Search for the cell housing the specified text and yield its (X, Y) center coordinate. 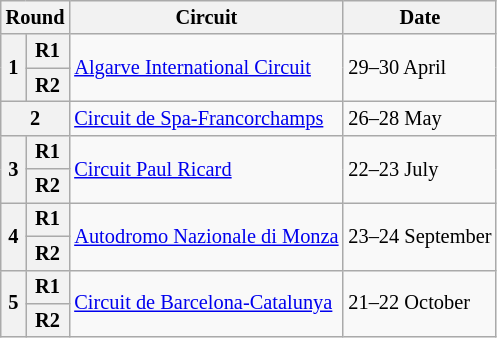
1 (14, 68)
29–30 April (420, 68)
23–24 September (420, 236)
3 (14, 168)
Circuit (206, 17)
4 (14, 236)
22–23 July (420, 168)
Algarve International Circuit (206, 68)
5 (14, 304)
21–22 October (420, 304)
Date (420, 17)
Circuit de Spa-Francorchamps (206, 118)
Round (36, 17)
Autodromo Nazionale di Monza (206, 236)
2 (36, 118)
26–28 May (420, 118)
Circuit de Barcelona-Catalunya (206, 304)
Circuit Paul Ricard (206, 168)
